Provide the [x, y] coordinate of the cell's center where the given text is located.  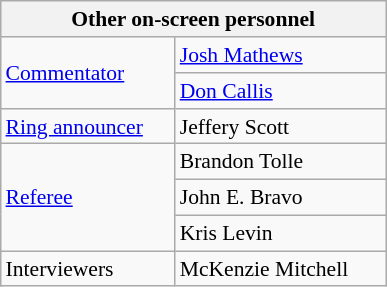
Brandon Tolle [280, 162]
Other on-screen personnel [194, 19]
Don Callis [280, 91]
Interviewers [88, 269]
Josh Mathews [280, 55]
McKenzie Mitchell [280, 269]
John E. Bravo [280, 197]
Referee [88, 198]
Jeffery Scott [280, 126]
Kris Levin [280, 233]
Ring announcer [88, 126]
Commentator [88, 72]
